Extract the [x, y] coordinate from the center of the cell holding the provided text.  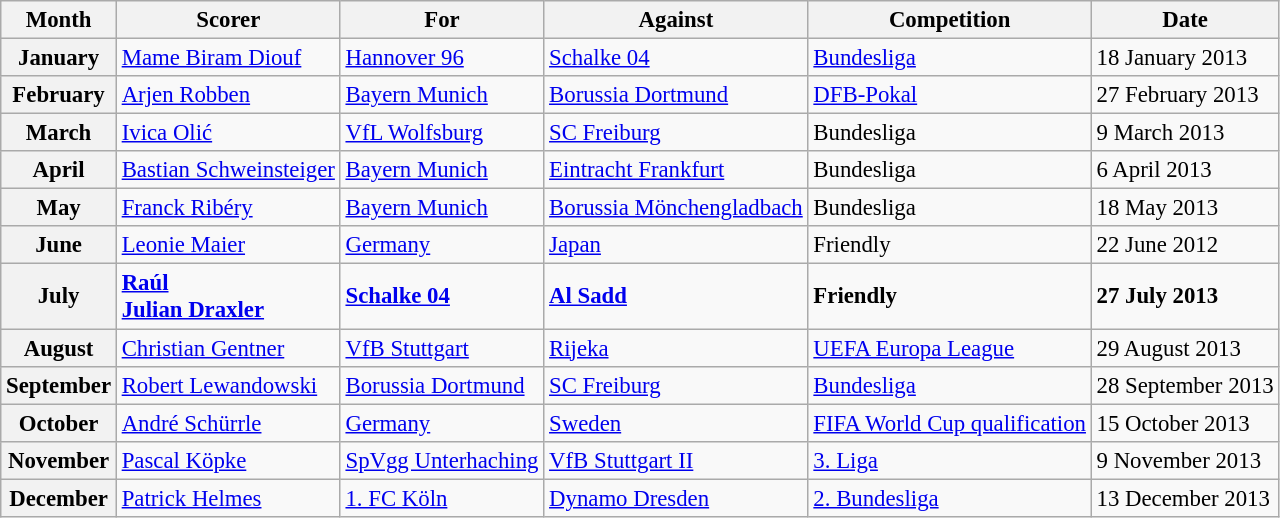
January [59, 58]
27 July 2013 [1185, 296]
Patrick Helmes [228, 498]
February [59, 95]
Against [676, 20]
Borussia Mönchengladbach [676, 208]
28 September 2013 [1185, 385]
27 February 2013 [1185, 95]
Pascal Köpke [228, 460]
2. Bundesliga [950, 498]
November [59, 460]
15 October 2013 [1185, 423]
Hannover 96 [442, 58]
Eintracht Frankfurt [676, 170]
Franck Ribéry [228, 208]
Robert Lewandowski [228, 385]
UEFA Europa League [950, 348]
6 April 2013 [1185, 170]
May [59, 208]
Dynamo Dresden [676, 498]
SpVgg Unterhaching [442, 460]
Month [59, 20]
Mame Biram Diouf [228, 58]
22 June 2012 [1185, 245]
18 January 2013 [1185, 58]
Arjen Robben [228, 95]
April [59, 170]
August [59, 348]
For [442, 20]
9 March 2013 [1185, 133]
Rijeka [676, 348]
Competition [950, 20]
Bastian Schweinsteiger [228, 170]
FIFA World Cup qualification [950, 423]
29 August 2013 [1185, 348]
3. Liga [950, 460]
Ivica Olić [228, 133]
Al Sadd [676, 296]
André Schürrle [228, 423]
DFB-Pokal [950, 95]
Christian Gentner [228, 348]
RaúlJulian Draxler [228, 296]
Sweden [676, 423]
Date [1185, 20]
VfL Wolfsburg [442, 133]
13 December 2013 [1185, 498]
Japan [676, 245]
June [59, 245]
March [59, 133]
VfB Stuttgart [442, 348]
1. FC Köln [442, 498]
VfB Stuttgart II [676, 460]
July [59, 296]
October [59, 423]
September [59, 385]
Scorer [228, 20]
9 November 2013 [1185, 460]
December [59, 498]
Leonie Maier [228, 245]
18 May 2013 [1185, 208]
